Find where the given text appears and provide that cell's center as [X, Y] coordinate. 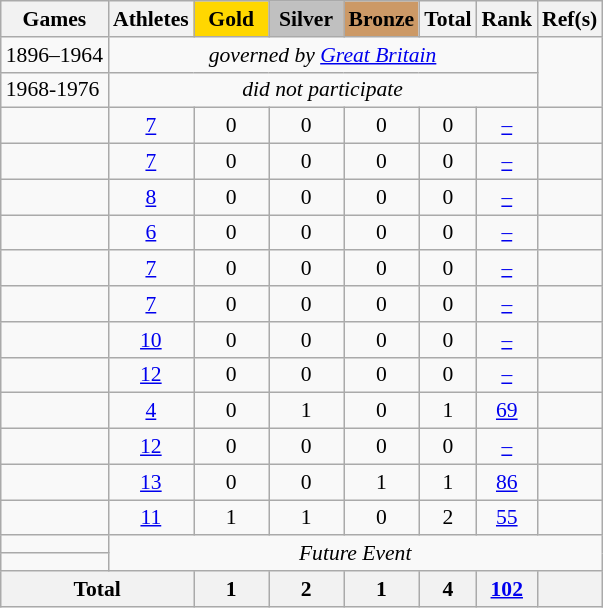
1896–1964 [54, 55]
1968-1976 [54, 90]
Future Event [355, 554]
Bronze [382, 19]
Ref(s) [570, 19]
69 [508, 411]
13 [151, 482]
10 [151, 340]
governed by Great Britain [322, 55]
Athletes [151, 19]
8 [151, 197]
Rank [508, 19]
Games [54, 19]
11 [151, 518]
Silver [306, 19]
did not participate [322, 90]
6 [151, 233]
102 [508, 589]
86 [508, 482]
Gold [232, 19]
55 [508, 518]
